Locate the cell with the specified text and output its [x, y] center coordinate. 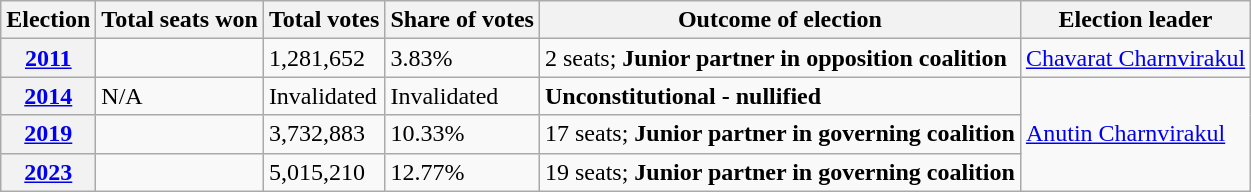
2023 [48, 172]
2 seats; Junior partner in opposition coalition [780, 58]
3,732,883 [324, 134]
N/A [180, 96]
Anutin Charnvirakul [1135, 134]
Total votes [324, 20]
19 seats; Junior partner in governing coalition [780, 172]
Outcome of election [780, 20]
Chavarat Charnvirakul [1135, 58]
17 seats; Junior partner in governing coalition [780, 134]
5,015,210 [324, 172]
12.77% [462, 172]
Election leader [1135, 20]
2014 [48, 96]
1,281,652 [324, 58]
Unconstitutional - nullified [780, 96]
2011 [48, 58]
10.33% [462, 134]
2019 [48, 134]
Share of votes [462, 20]
3.83% [462, 58]
Election [48, 20]
Total seats won [180, 20]
